Pinpoint the cell where the given text exists, returning its [x, y] midpoint coordinate. 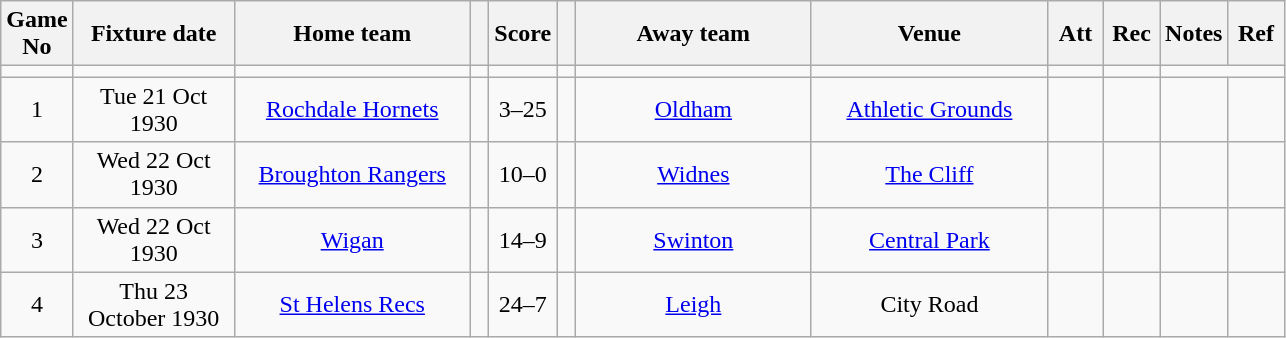
Thu 23 October 1930 [154, 304]
Athletic Grounds [929, 110]
14–9 [523, 240]
Notes [1194, 34]
Away team [693, 34]
The Cliff [929, 174]
Home team [352, 34]
Swinton [693, 240]
24–7 [523, 304]
St Helens Recs [352, 304]
Game No [37, 34]
10–0 [523, 174]
Rec [1132, 34]
Leigh [693, 304]
Att [1075, 34]
2 [37, 174]
Broughton Rangers [352, 174]
Central Park [929, 240]
Oldham [693, 110]
Score [523, 34]
4 [37, 304]
Ref [1256, 34]
Rochdale Hornets [352, 110]
3 [37, 240]
Tue 21 Oct 1930 [154, 110]
3–25 [523, 110]
Venue [929, 34]
Widnes [693, 174]
Wigan [352, 240]
1 [37, 110]
Fixture date [154, 34]
City Road [929, 304]
